Capture the cell that displays the provided text and extract its (X, Y) central coordinate. 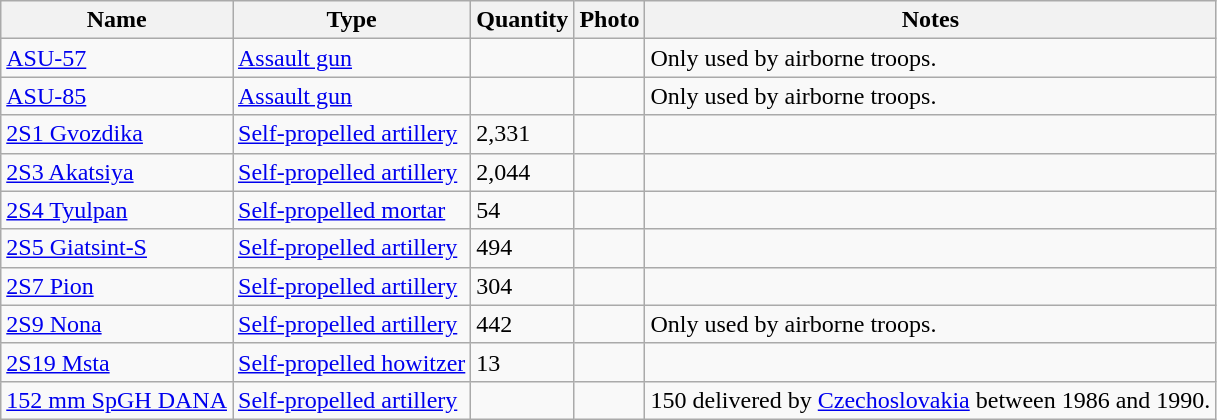
2S5 Giatsint-S (117, 248)
Quantity (522, 20)
2S19 Msta (117, 362)
150 delivered by Czechoslovakia between 1986 and 1990. (930, 400)
54 (522, 210)
152 mm SpGH DANA (117, 400)
442 (522, 324)
304 (522, 286)
ASU-85 (117, 96)
ASU-57 (117, 58)
2S9 Nona (117, 324)
Self-propelled mortar (351, 210)
Photo (610, 20)
2S3 Akatsiya (117, 172)
2S4 Tyulpan (117, 210)
2S7 Pion (117, 286)
13 (522, 362)
2,044 (522, 172)
Name (117, 20)
Self-propelled howitzer (351, 362)
494 (522, 248)
Type (351, 20)
2S1 Gvozdika (117, 134)
Notes (930, 20)
2,331 (522, 134)
